Extract the (X, Y) coordinate from the center of the cell holding the provided text.  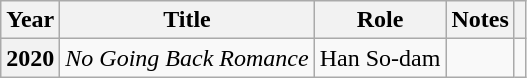
Title (187, 20)
Year (30, 20)
Han So-dam (380, 58)
No Going Back Romance (187, 58)
2020 (30, 58)
Role (380, 20)
Notes (480, 20)
